Search for the cell housing the specified text and yield its (x, y) center coordinate. 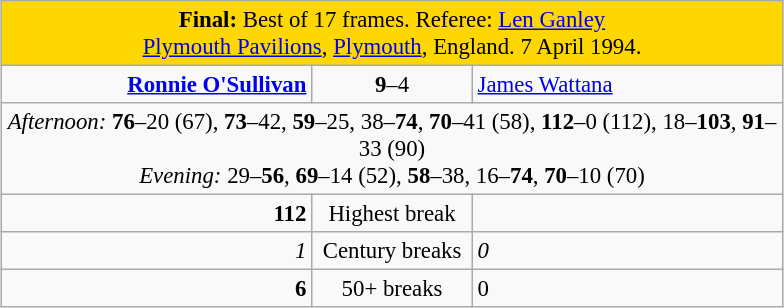
50+ breaks (392, 289)
9–4 (392, 85)
Ronnie O'Sullivan (156, 85)
6 (156, 289)
Final: Best of 17 frames. Referee: Len Ganley Plymouth Pavilions, Plymouth, England. 7 April 1994. (392, 34)
Highest break (392, 214)
1 (156, 251)
Century breaks (392, 251)
James Wattana (628, 85)
Afternoon: 76–20 (67), 73–42, 59–25, 38–74, 70–41 (58), 112–0 (112), 18–103, 91–33 (90) Evening: 29–56, 69–14 (52), 58–38, 16–74, 70–10 (70) (392, 149)
112 (156, 214)
